Pinpoint the cell where the given text exists, returning its [X, Y] midpoint coordinate. 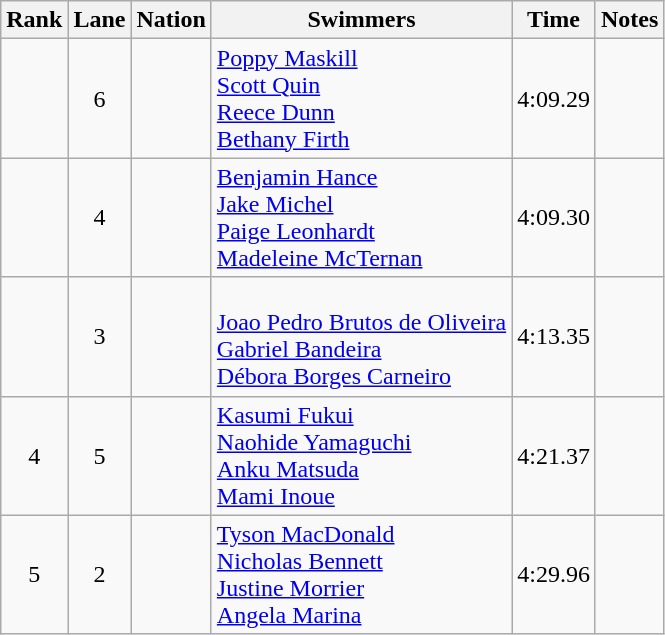
Kasumi FukuiNaohide YamaguchiAnku MatsudaMami Inoue [361, 456]
3 [100, 336]
4:21.37 [554, 456]
Joao Pedro Brutos de OliveiraGabriel BandeiraDébora Borges Carneiro [361, 336]
4:13.35 [554, 336]
4:09.30 [554, 218]
Poppy MaskillScott QuinReece DunnBethany Firth [361, 98]
Tyson MacDonaldNicholas BennettJustine MorrierAngela Marina [361, 574]
Rank [34, 20]
2 [100, 574]
4:09.29 [554, 98]
4:29.96 [554, 574]
Nation [171, 20]
Lane [100, 20]
Swimmers [361, 20]
Notes [629, 20]
Benjamin HanceJake MichelPaige LeonhardtMadeleine McTernan [361, 218]
Time [554, 20]
6 [100, 98]
